Pinpoint the cell where the given text exists, returning its (x, y) midpoint coordinate. 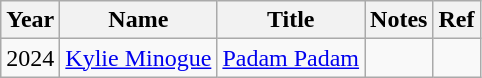
Ref (456, 20)
Title (291, 20)
Notes (399, 20)
2024 (30, 58)
Padam Padam (291, 58)
Kylie Minogue (138, 58)
Name (138, 20)
Year (30, 20)
